Return (X, Y) of the center of cell containing provided text 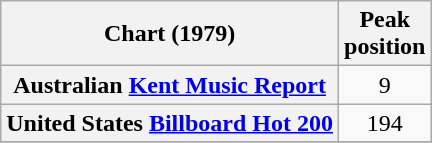
9 (385, 85)
United States Billboard Hot 200 (170, 123)
Chart (1979) (170, 34)
194 (385, 123)
Peakposition (385, 34)
Australian Kent Music Report (170, 85)
